Scan for the cell matching the given text and deliver its [x, y] coordinate at center. 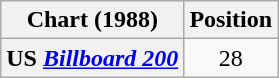
Position [231, 20]
28 [231, 58]
US Billboard 200 [92, 58]
Chart (1988) [92, 20]
